Pinpoint the cell where the given text exists, returning its (x, y) midpoint coordinate. 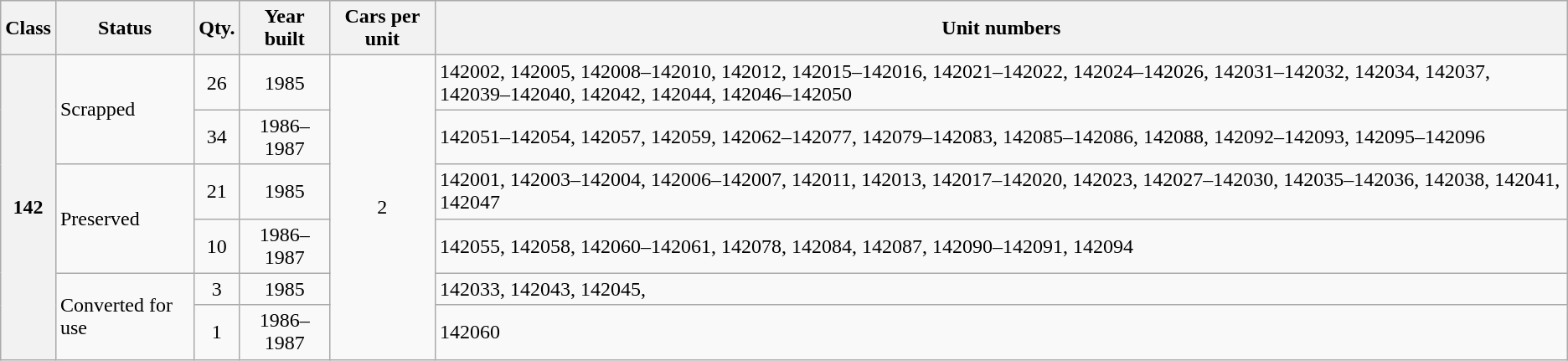
Status (124, 28)
142 (28, 208)
142060 (1001, 332)
3 (217, 289)
Class (28, 28)
142001, 142003–142004, 142006–142007, 142011, 142013, 142017–142020, 142023, 142027–142030, 142035–142036, 142038, 142041, 142047 (1001, 191)
21 (217, 191)
Converted for use (124, 317)
Unit numbers (1001, 28)
Year built (285, 28)
142051–142054, 142057, 142059, 142062–142077, 142079–142083, 142085–142086, 142088, 142092–142093, 142095–142096 (1001, 137)
Qty. (217, 28)
26 (217, 82)
Preserved (124, 219)
10 (217, 246)
142055, 142058, 142060–142061, 142078, 142084, 142087, 142090–142091, 142094 (1001, 246)
Cars per unit (382, 28)
Scrapped (124, 110)
2 (382, 208)
142033, 142043, 142045, (1001, 289)
1 (217, 332)
34 (217, 137)
